Determine the [x, y] coordinate at the center of the cell enclosing the given text.  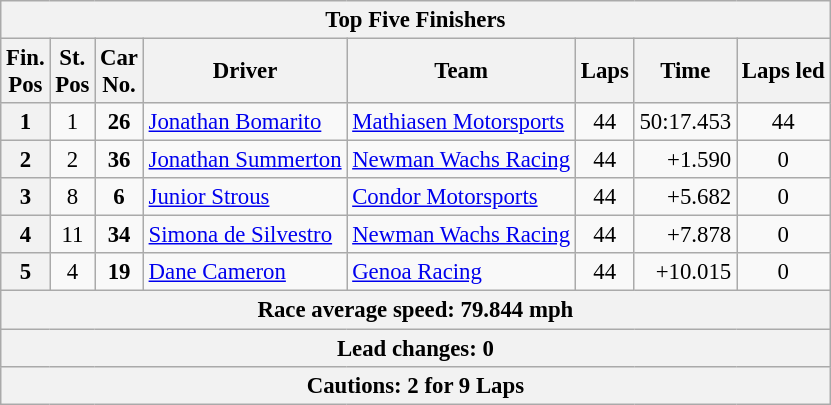
34 [120, 235]
Laps led [783, 72]
Lead changes: 0 [416, 348]
8 [72, 197]
Laps [604, 72]
11 [72, 235]
+7.878 [685, 235]
Team [462, 72]
Junior Strous [245, 197]
19 [120, 273]
Cautions: 2 for 9 Laps [416, 385]
6 [120, 197]
Fin.Pos [26, 72]
Time [685, 72]
50:17.453 [685, 122]
+10.015 [685, 273]
36 [120, 160]
+1.590 [685, 160]
Top Five Finishers [416, 20]
Race average speed: 79.844 mph [416, 310]
26 [120, 122]
Simona de Silvestro [245, 235]
Jonathan Summerton [245, 160]
St.Pos [72, 72]
Mathiasen Motorsports [462, 122]
+5.682 [685, 197]
CarNo. [120, 72]
5 [26, 273]
3 [26, 197]
Condor Motorsports [462, 197]
Driver [245, 72]
Genoa Racing [462, 273]
Dane Cameron [245, 273]
Jonathan Bomarito [245, 122]
